Output the [x, y] coordinate of the center of the cell containing the given text.  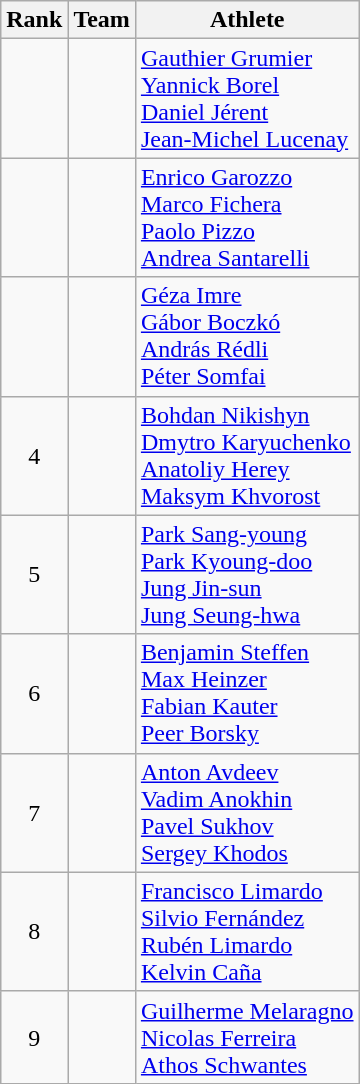
Anton AvdeevVadim AnokhinPavel SukhovSergey Khodos [247, 812]
Gauthier GrumierYannick BorelDaniel JérentJean-Michel Lucenay [247, 98]
9 [34, 1037]
Team [102, 20]
8 [34, 932]
Athlete [247, 20]
5 [34, 574]
6 [34, 694]
Benjamin SteffenMax HeinzerFabian KauterPeer Borsky [247, 694]
Bohdan NikishynDmytro KaryuchenkoAnatoliy HereyMaksym Khvorost [247, 456]
Géza ImreGábor BoczkóAndrás RédliPéter Somfai [247, 336]
Guilherme MelaragnoNicolas FerreiraAthos Schwantes [247, 1037]
Rank [34, 20]
Park Sang-youngPark Kyoung-dooJung Jin-sunJung Seung-hwa [247, 574]
Enrico GarozzoMarco FicheraPaolo PizzoAndrea Santarelli [247, 218]
7 [34, 812]
Francisco LimardoSilvio FernándezRubén LimardoKelvin Caña [247, 932]
4 [34, 456]
